Output the [X, Y] coordinate of the center of the cell containing the given text.  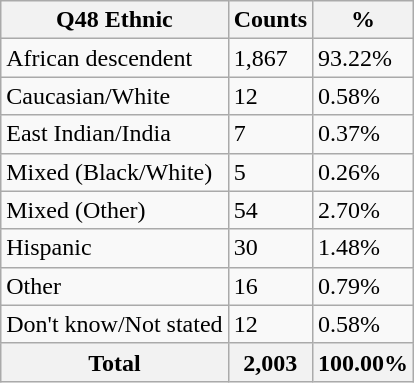
100.00% [364, 362]
5 [270, 172]
Total [114, 362]
% [364, 20]
East Indian/India [114, 134]
0.37% [364, 134]
16 [270, 286]
Q48 Ethnic [114, 20]
2,003 [270, 362]
93.22% [364, 58]
30 [270, 248]
1.48% [364, 248]
54 [270, 210]
0.79% [364, 286]
0.26% [364, 172]
Mixed (Black/White) [114, 172]
7 [270, 134]
2.70% [364, 210]
Counts [270, 20]
Hispanic [114, 248]
Other [114, 286]
1,867 [270, 58]
African descendent [114, 58]
Don't know/Not stated [114, 324]
Mixed (Other) [114, 210]
Caucasian/White [114, 96]
